Search for the cell housing the specified text and yield its [X, Y] center coordinate. 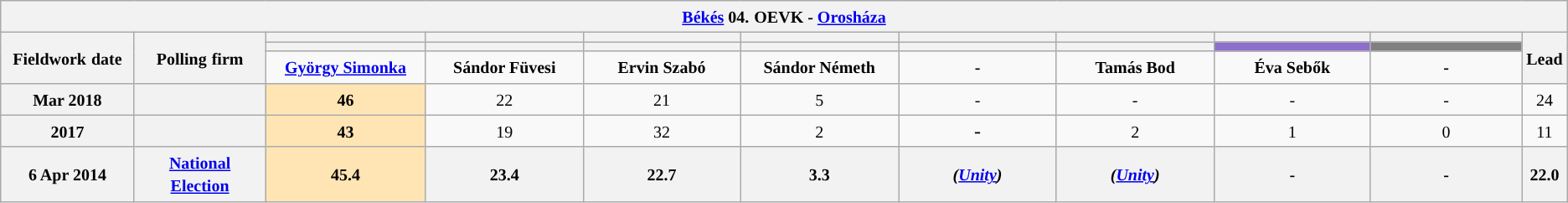
23.4 [504, 174]
Tamás Bod [1135, 67]
22 [504, 99]
32 [662, 131]
Polling firm [199, 58]
Ervin Szabó [662, 67]
Éva Sebők [1292, 67]
Fieldwork date [67, 58]
45.4 [345, 174]
György Simonka [345, 67]
21 [662, 99]
22.7 [662, 174]
Lead [1545, 58]
3.3 [819, 174]
6 Apr 2014 [67, 174]
24 [1545, 99]
National Election [199, 174]
Sándor Németh [819, 67]
11 [1545, 131]
1 [1292, 131]
19 [504, 131]
Mar 2018 [67, 99]
Sándor Füvesi [504, 67]
22.0 [1545, 174]
43 [345, 131]
5 [819, 99]
0 [1446, 131]
46 [345, 99]
2017 [67, 131]
Békés 04. OEVK - Orosháza [784, 17]
